Scan for the cell matching the given text and deliver its (x, y) coordinate at center. 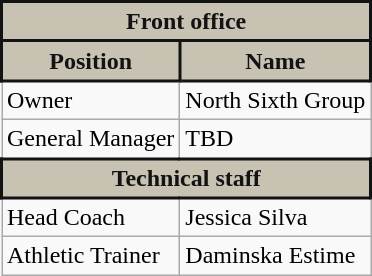
Technical staff (186, 178)
General Manager (91, 138)
Jessica Silva (276, 218)
Position (91, 61)
North Sixth Group (276, 100)
Owner (91, 100)
Athletic Trainer (91, 256)
Head Coach (91, 218)
Front office (186, 22)
TBD (276, 138)
Name (276, 61)
Daminska Estime (276, 256)
